Provide the [X, Y] coordinate of the cell's center where the given text is located.  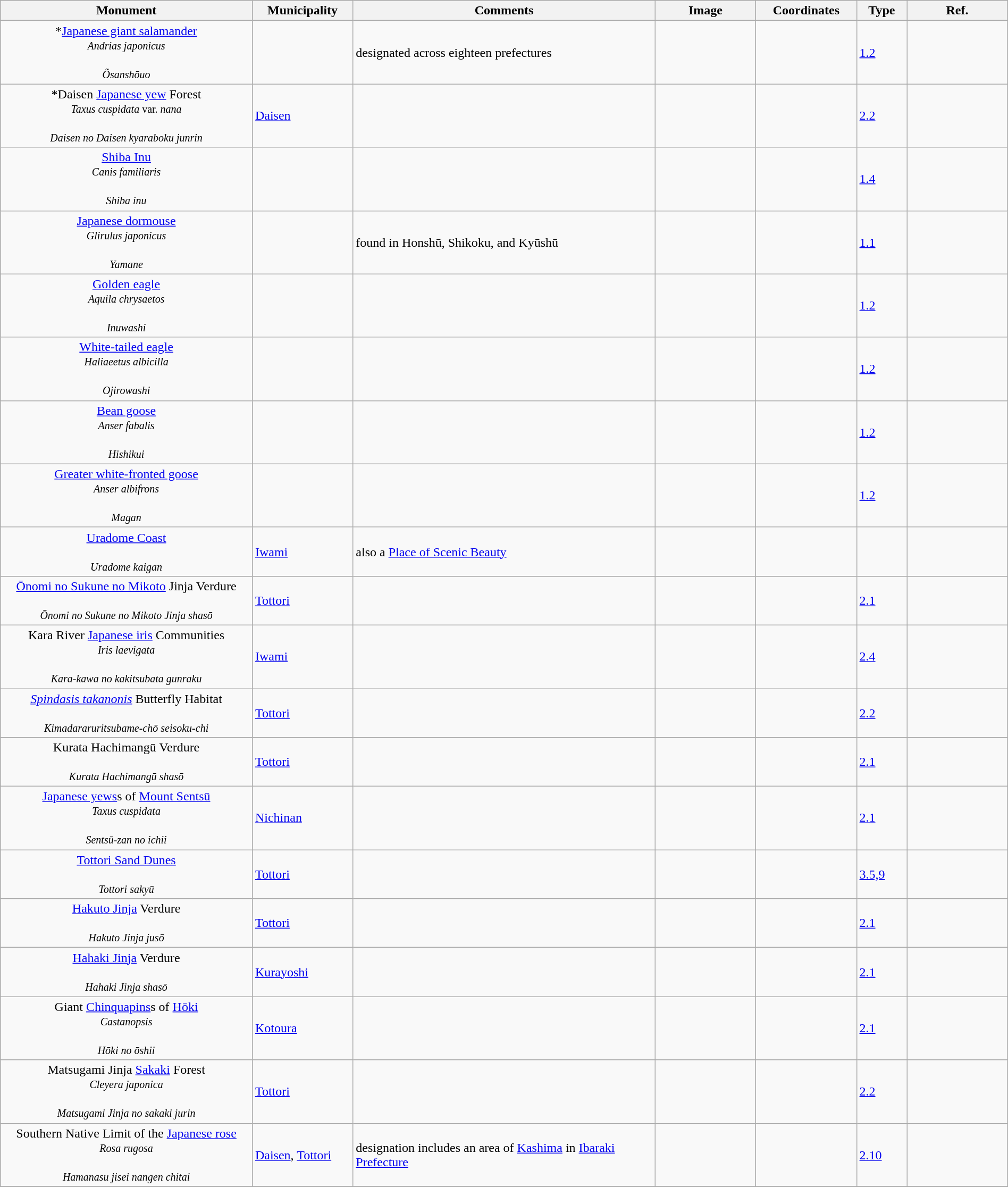
Uradome CoastUradome kaigan [127, 551]
1.1 [881, 243]
Giant Chinquapinss of HōkiCastanopsis Hōki no ōshii [127, 1029]
2.4 [881, 656]
1.4 [881, 179]
Municipality [302, 11]
*Daisen Japanese yew ForestTaxus cuspidata var. nanaDaisen no Daisen kyaraboku junrin [127, 116]
Comments [504, 11]
White-tailed eagleHaliaeetus albicillaOjirowashi [127, 369]
Bean gooseAnser fabalisHishikui [127, 432]
Nichinan [302, 818]
designated across eighteen prefectures [504, 52]
designation includes an area of Kashima in Ibaraki Prefecture [504, 1155]
Greater white-fronted gooseAnser albifronsMagan [127, 496]
Kurata Hachimangū VerdureKurata Hachimangū shasō [127, 762]
Monument [127, 11]
also a Place of Scenic Beauty [504, 551]
2.10 [881, 1155]
Japanese dormouseGlirulus japonicusYamane [127, 243]
Tottori Sand DunesTottori sakyū [127, 874]
Shiba InuCanis familiarisShiba inu [127, 179]
Southern Native Limit of the Japanese roseRosa rugosaHamanasu jisei nangen chitai [127, 1155]
3.5,9 [881, 874]
Kurayoshi [302, 972]
Spindasis takanonis Butterfly HabitatKimadararuritsubame-chō seisoku-chi [127, 713]
Kotoura [302, 1029]
Kara River Japanese iris CommunitiesIris laevigataKara-kawa no kakitsubata gunraku [127, 656]
Matsugami Jinja Sakaki ForestCleyera japonica Matsugami Jinja no sakaki jurin [127, 1091]
Ōnomi no Sukune no Mikoto Jinja VerdureŌnomi no Sukune no Mikoto Jinja shasō [127, 600]
Ref. [957, 11]
Type [881, 11]
Golden eagleAquila chrysaetosInuwashi [127, 305]
Hakuto Jinja VerdureHakuto Jinja jusō [127, 923]
Daisen [302, 116]
*Japanese giant salamanderAndrias japonicusÕsanshōuo [127, 52]
Coordinates [806, 11]
found in Honshū, Shikoku, and Kyūshū [504, 243]
Image [705, 11]
Japanese yewss of Mount SentsūTaxus cuspidataSentsū-zan no ichii [127, 818]
Hahaki Jinja VerdureHahaki Jinja shasō [127, 972]
Daisen, Tottori [302, 1155]
